Return (X, Y) of the center of cell containing provided text 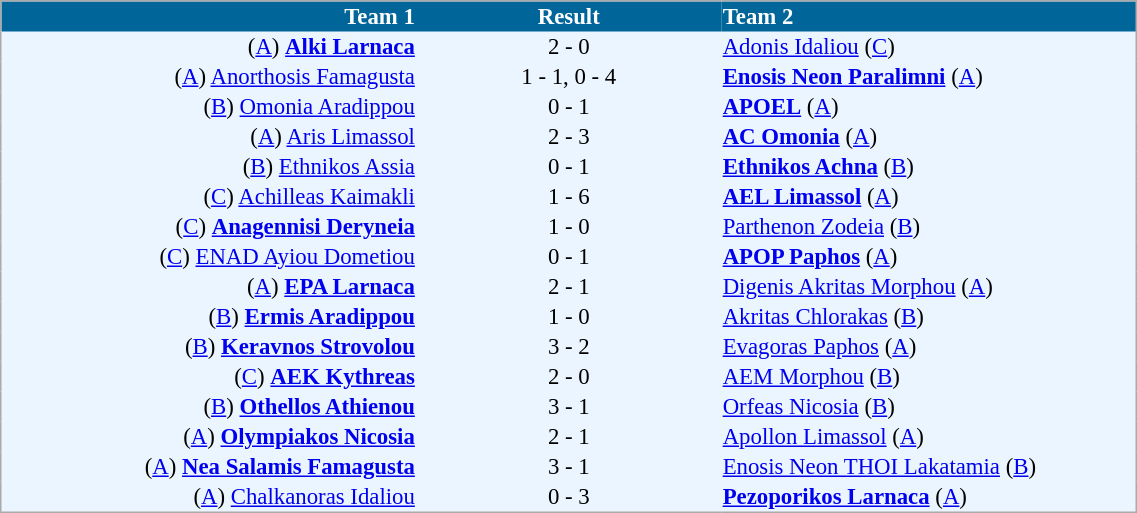
Evagoras Paphos (A) (929, 347)
0 - 3 (568, 497)
AC Omonia (A) (929, 137)
Ethnikos Achna (B) (929, 167)
(A) Aris Limassol (209, 137)
(A) EPA Larnaca (209, 287)
APOEL (A) (929, 107)
(A) Alki Larnaca (209, 47)
Orfeas Nicosia (B) (929, 407)
AEL Limassol (A) (929, 197)
(B) Ermis Aradippou (209, 317)
Enosis Neon THOI Lakatamia (B) (929, 467)
Adonis Idaliou (C) (929, 47)
Team 2 (929, 16)
(C) Anagennisi Deryneia (209, 227)
APOP Paphos (A) (929, 257)
Digenis Akritas Morphou (A) (929, 287)
3 - 2 (568, 347)
1 - 1, 0 - 4 (568, 77)
(B) Othellos Athienou (209, 407)
(C) ENAD Ayiou Dometiou (209, 257)
(A) Nea Salamis Famagusta (209, 467)
(A) Anorthosis Famagusta (209, 77)
Akritas Chlorakas (B) (929, 317)
Pezoporikos Larnaca (A) (929, 497)
Apollon Limassol (A) (929, 437)
2 - 3 (568, 137)
AEM Morphou (B) (929, 377)
(A) Chalkanoras Idaliou (209, 497)
Parthenon Zodeia (B) (929, 227)
(C) AEK Kythreas (209, 377)
(B) Omonia Aradippou (209, 107)
Enosis Neon Paralimni (A) (929, 77)
Result (568, 16)
(B) Keravnos Strovolou (209, 347)
1 - 6 (568, 197)
(C) Achilleas Kaimakli (209, 197)
Team 1 (209, 16)
(B) Ethnikos Assia (209, 167)
(A) Olympiakos Nicosia (209, 437)
